Output the [x, y] coordinate of the center of the cell containing the given text.  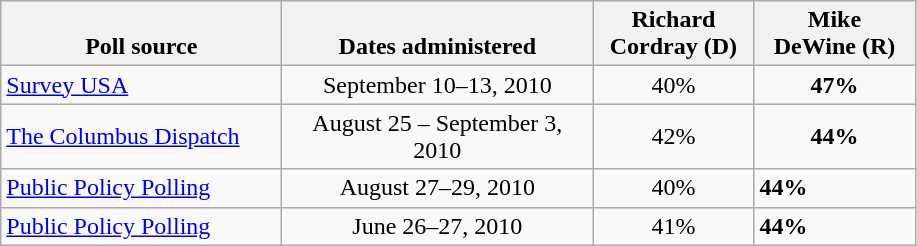
September 10–13, 2010 [438, 85]
RichardCordray (D) [674, 34]
June 26–27, 2010 [438, 226]
42% [674, 136]
Survey USA [142, 85]
August 27–29, 2010 [438, 188]
Dates administered [438, 34]
MikeDeWine (R) [834, 34]
41% [674, 226]
Poll source [142, 34]
47% [834, 85]
August 25 – September 3, 2010 [438, 136]
The Columbus Dispatch [142, 136]
